Scan for the cell matching the given text and deliver its (x, y) coordinate at center. 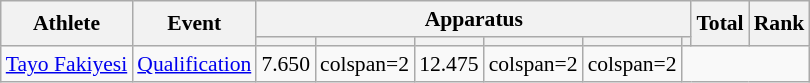
Event (194, 24)
Apparatus (474, 19)
7.650 (286, 64)
Tayo Fakiyesi (67, 64)
12.475 (448, 64)
Athlete (67, 24)
Total (720, 24)
Qualification (194, 64)
Rank (780, 24)
